Capture the cell that displays the provided text and extract its [X, Y] central coordinate. 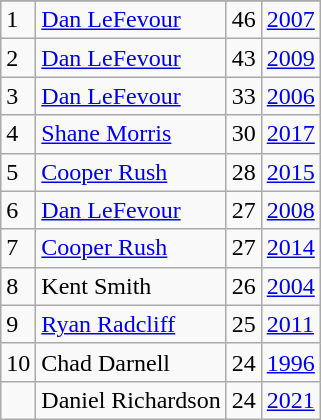
2006 [290, 96]
2 [18, 58]
10 [18, 362]
26 [244, 286]
46 [244, 20]
6 [18, 210]
7 [18, 248]
2014 [290, 248]
30 [244, 134]
Ryan Radcliff [131, 324]
4 [18, 134]
2009 [290, 58]
3 [18, 96]
2011 [290, 324]
Shane Morris [131, 134]
28 [244, 172]
8 [18, 286]
43 [244, 58]
1 [18, 20]
2007 [290, 20]
33 [244, 96]
2015 [290, 172]
Daniel Richardson [131, 400]
9 [18, 324]
2017 [290, 134]
2008 [290, 210]
Kent Smith [131, 286]
2021 [290, 400]
Chad Darnell [131, 362]
25 [244, 324]
2004 [290, 286]
5 [18, 172]
1996 [290, 362]
